Determine the [x, y] coordinate at the center of the cell enclosing the given text.  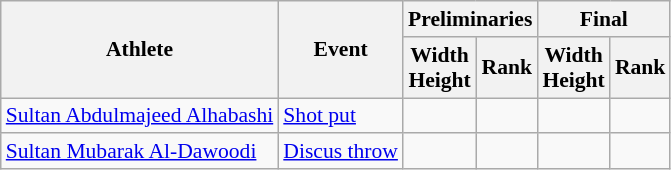
Sultan Mubarak Al-Dawoodi [140, 152]
Discus throw [340, 152]
Shot put [340, 116]
Final [604, 19]
Preliminaries [470, 19]
Athlete [140, 50]
Event [340, 50]
Sultan Abdulmajeed Alhabashi [140, 116]
